From the cell containing the given text, extract its center point as [X, Y] coordinate. 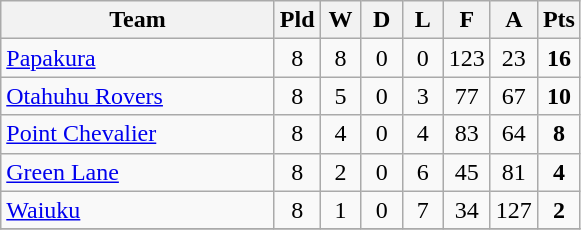
D [382, 20]
Otahuhu Rovers [138, 96]
Point Chevalier [138, 134]
A [514, 20]
16 [558, 58]
F [466, 20]
7 [422, 210]
Pts [558, 20]
127 [514, 210]
Team [138, 20]
1 [340, 210]
L [422, 20]
67 [514, 96]
3 [422, 96]
81 [514, 172]
45 [466, 172]
123 [466, 58]
6 [422, 172]
23 [514, 58]
83 [466, 134]
W [340, 20]
34 [466, 210]
Green Lane [138, 172]
Waiuku [138, 210]
64 [514, 134]
5 [340, 96]
10 [558, 96]
77 [466, 96]
Pld [297, 20]
Papakura [138, 58]
